Detect which cell encompasses the target text, then output its [x, y] center coordinate. 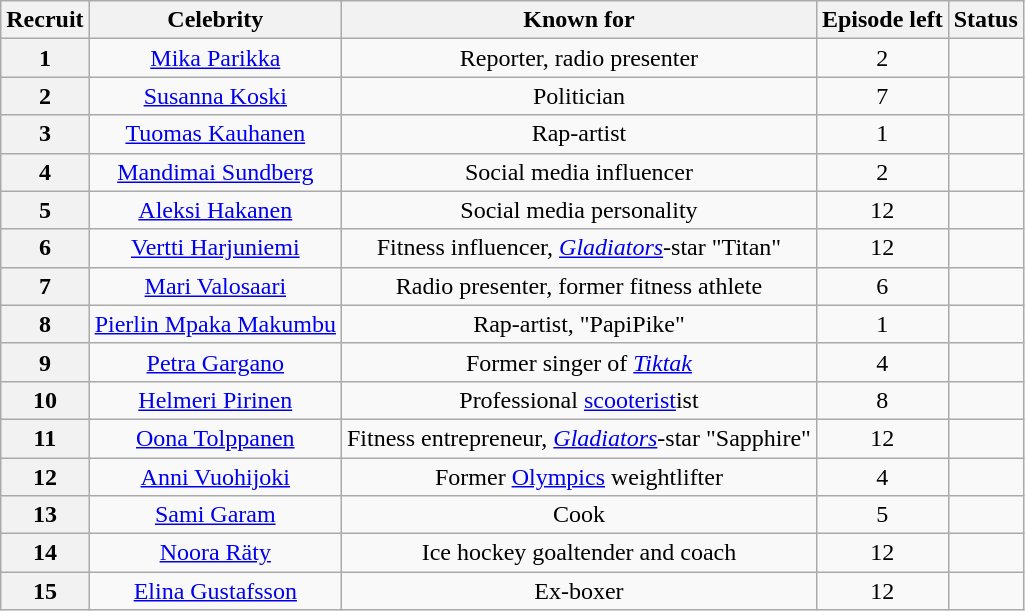
Anni Vuohijoki [215, 477]
Sami Garam [215, 515]
Episode left [882, 20]
Social media influencer [578, 172]
15 [45, 591]
Ice hockey goaltender and coach [578, 553]
Elina Gustafsson [215, 591]
Tuomas Kauhanen [215, 134]
Petra Gargano [215, 362]
Susanna Koski [215, 96]
Recruit [45, 20]
Aleksi Hakanen [215, 210]
Ex-boxer [578, 591]
14 [45, 553]
13 [45, 515]
Reporter, radio presenter [578, 58]
Radio presenter, former fitness athlete [578, 286]
Cook [578, 515]
Oona Tolppanen [215, 438]
10 [45, 400]
Helmeri Pirinen [215, 400]
Politician [578, 96]
Status [986, 20]
Former Olympics weightlifter [578, 477]
Social media personality [578, 210]
Professional scooteristist [578, 400]
Mari Valosaari [215, 286]
3 [45, 134]
Rap-artist, "PapiPike" [578, 324]
Noora Räty [215, 553]
Fitness influencer, Gladiators-star "Titan" [578, 248]
Celebrity [215, 20]
Known for [578, 20]
Former singer of Tiktak [578, 362]
Pierlin Mpaka Makumbu [215, 324]
9 [45, 362]
Mika Parikka [215, 58]
Vertti Harjuniemi [215, 248]
Rap-artist [578, 134]
11 [45, 438]
Fitness entrepreneur, Gladiators-star "Sapphire" [578, 438]
Mandimai Sundberg [215, 172]
